For the text-containing cell, return its midpoint in (x, y) coordinate format. 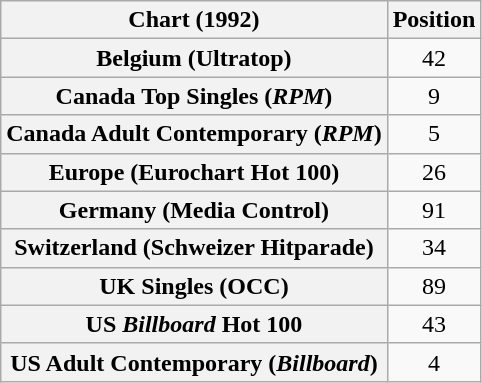
Canada Adult Contemporary (RPM) (194, 134)
Canada Top Singles (RPM) (194, 96)
91 (434, 210)
Germany (Media Control) (194, 210)
Switzerland (Schweizer Hitparade) (194, 248)
Position (434, 20)
43 (434, 324)
34 (434, 248)
Europe (Eurochart Hot 100) (194, 172)
89 (434, 286)
5 (434, 134)
26 (434, 172)
US Billboard Hot 100 (194, 324)
Chart (1992) (194, 20)
9 (434, 96)
US Adult Contemporary (Billboard) (194, 362)
Belgium (Ultratop) (194, 58)
42 (434, 58)
UK Singles (OCC) (194, 286)
4 (434, 362)
